Extract the (X, Y) coordinate from the center of the cell holding the provided text.  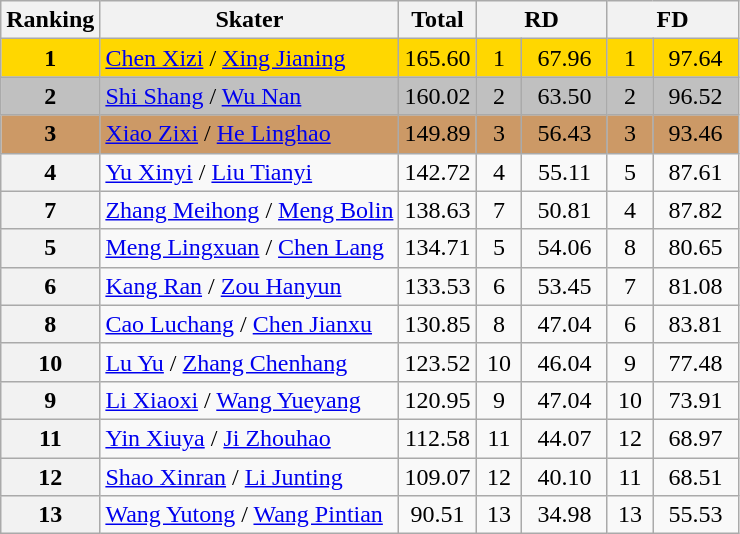
Shao Xinran / Li Junting (250, 477)
130.85 (438, 324)
112.58 (438, 438)
Chen Xizi / Xing Jianing (250, 58)
Yin Xiuya / Ji Zhouhao (250, 438)
149.89 (438, 134)
Zhang Meihong / Meng Bolin (250, 210)
Total (438, 20)
138.63 (438, 210)
Wang Yutong / Wang Pintian (250, 515)
44.07 (564, 438)
Meng Lingxuan / Chen Lang (250, 248)
Xiao Zixi / He Linghao (250, 134)
67.96 (564, 58)
165.60 (438, 58)
55.11 (564, 172)
134.71 (438, 248)
50.81 (564, 210)
73.91 (696, 400)
90.51 (438, 515)
Li Xiaoxi / Wang Yueyang (250, 400)
133.53 (438, 286)
Skater (250, 20)
83.81 (696, 324)
Ranking (50, 20)
93.46 (696, 134)
97.64 (696, 58)
63.50 (564, 96)
Kang Ran / Zou Hanyun (250, 286)
56.43 (564, 134)
120.95 (438, 400)
80.65 (696, 248)
FD (672, 20)
46.04 (564, 362)
87.61 (696, 172)
RD (542, 20)
54.06 (564, 248)
Yu Xinyi / Liu Tianyi (250, 172)
Cao Luchang / Chen Jianxu (250, 324)
Shi Shang / Wu Nan (250, 96)
87.82 (696, 210)
68.97 (696, 438)
96.52 (696, 96)
55.53 (696, 515)
109.07 (438, 477)
81.08 (696, 286)
142.72 (438, 172)
34.98 (564, 515)
53.45 (564, 286)
68.51 (696, 477)
123.52 (438, 362)
160.02 (438, 96)
40.10 (564, 477)
77.48 (696, 362)
Lu Yu / Zhang Chenhang (250, 362)
